Detect which cell encompasses the target text, then output its [x, y] center coordinate. 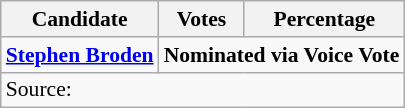
Stephen Broden [80, 55]
Candidate [80, 19]
Percentage [324, 19]
Source: [203, 90]
Nominated via Voice Vote [282, 55]
Votes [202, 19]
